Scan for the cell matching the given text and deliver its [X, Y] coordinate at center. 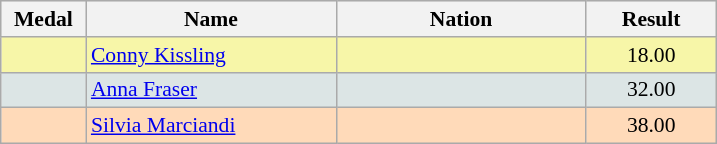
Medal [44, 19]
Conny Kissling [211, 55]
Result [651, 19]
18.00 [651, 55]
Anna Fraser [211, 90]
Silvia Marciandi [211, 126]
Nation [461, 19]
38.00 [651, 126]
32.00 [651, 90]
Name [211, 19]
